Search for the cell housing the specified text and yield its (x, y) center coordinate. 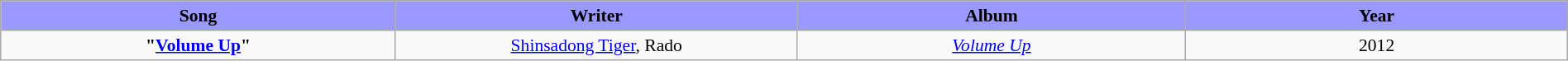
Year (1376, 16)
Writer (596, 16)
Shinsadong Tiger, Rado (596, 45)
Song (198, 16)
2012 (1376, 45)
Album (992, 16)
Volume Up (992, 45)
"Volume Up" (198, 45)
